Locate the cell with the specified text and output its [x, y] center coordinate. 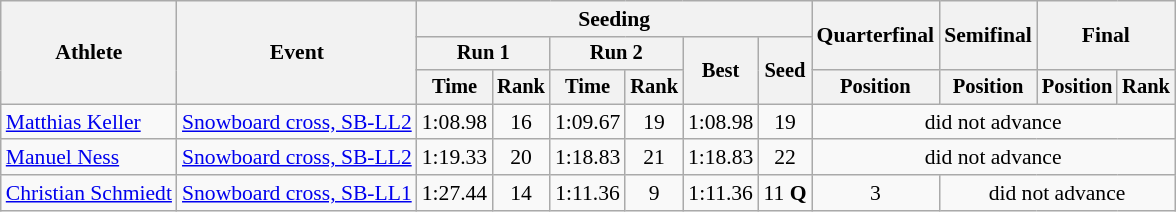
Best [720, 70]
Manuel Ness [89, 158]
Snowboard cross, SB-LL1 [297, 193]
1:27.44 [454, 193]
Event [297, 52]
22 [784, 158]
Run 2 [616, 54]
Semifinal [988, 36]
21 [654, 158]
1:19.33 [454, 158]
Athlete [89, 52]
Run 1 [484, 54]
14 [521, 193]
Christian Schmiedt [89, 193]
3 [876, 193]
1:09.67 [588, 122]
Final [1106, 36]
11 Q [784, 193]
Seed [784, 70]
9 [654, 193]
16 [521, 122]
Quarterfinal [876, 36]
20 [521, 158]
Seeding [614, 19]
Matthias Keller [89, 122]
